Locate the cell with the specified text and output its [X, Y] center coordinate. 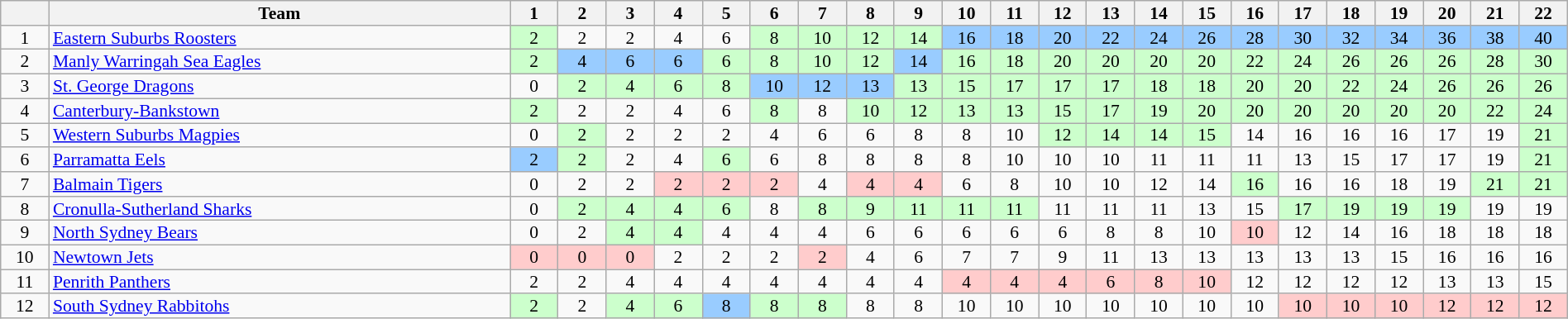
34 [1398, 38]
38 [1495, 38]
Parramatta Eels [280, 159]
Balmain Tigers [280, 184]
Manly Warringah Sea Eagles [280, 62]
North Sydney Bears [280, 233]
Penrith Panthers [280, 282]
Team [280, 13]
Western Suburbs Magpies [280, 136]
Cronulla-Sutherland Sharks [280, 209]
Eastern Suburbs Roosters [280, 38]
32 [1350, 38]
South Sydney Rabbitohs [280, 307]
40 [1543, 38]
St. George Dragons [280, 87]
36 [1447, 38]
Canterbury-Bankstown [280, 111]
Newtown Jets [280, 258]
